Capture the cell that displays the provided text and extract its (x, y) central coordinate. 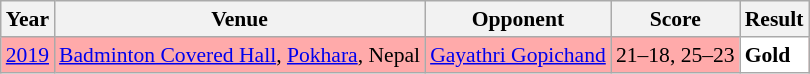
2019 (28, 55)
Gayathri Gopichand (518, 55)
Gold (774, 55)
Badminton Covered Hall, Pokhara, Nepal (240, 55)
Opponent (518, 19)
Result (774, 19)
Year (28, 19)
Venue (240, 19)
Score (676, 19)
21–18, 25–23 (676, 55)
